Return [x, y] of the center of cell containing provided text 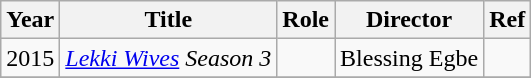
Director [410, 20]
Lekki Wives Season 3 [168, 58]
Role [306, 20]
Ref [508, 20]
Title [168, 20]
Blessing Egbe [410, 58]
Year [30, 20]
2015 [30, 58]
